Search for the cell housing the specified text and yield its [x, y] center coordinate. 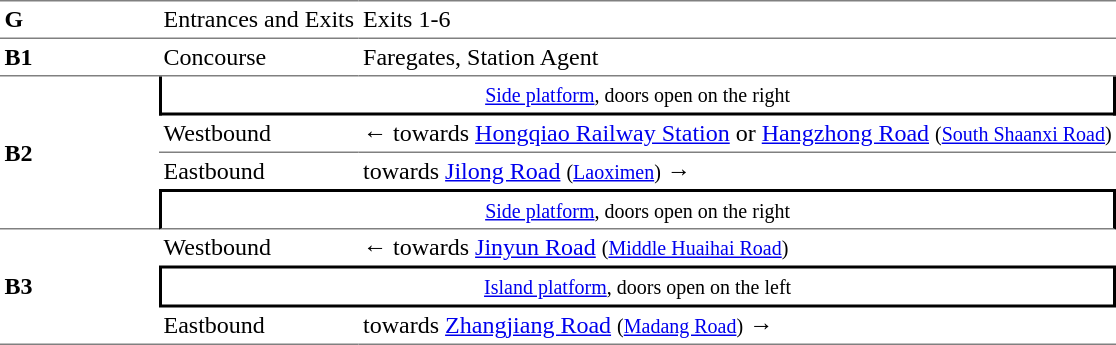
G [80, 20]
Concourse [259, 58]
B1 [80, 58]
B2 [80, 152]
Entrances and Exits [259, 20]
Eastbound [259, 171]
Island platform, doors open on the left [638, 287]
